Pinpoint the cell where the given text exists, returning its (x, y) midpoint coordinate. 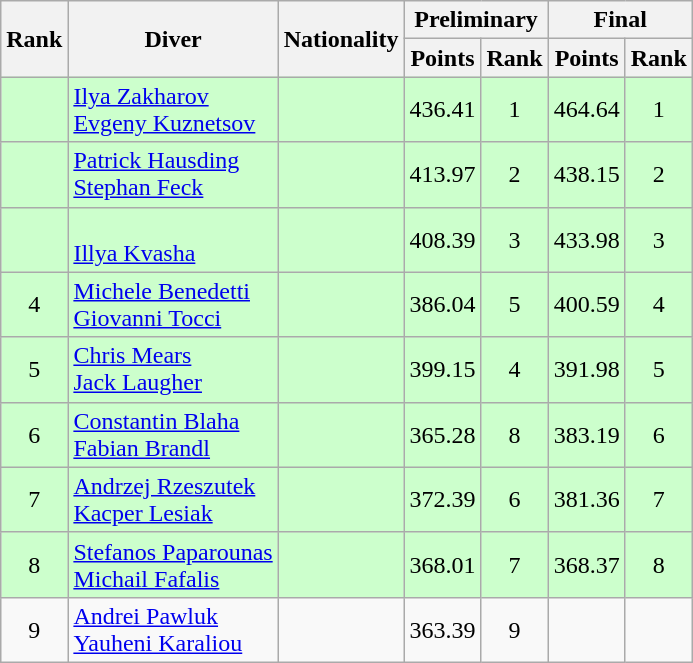
391.98 (586, 370)
Stefanos PaparounasMichail Fafalis (173, 564)
400.59 (586, 304)
383.19 (586, 434)
408.39 (442, 240)
Patrick HausdingStephan Feck (173, 174)
Nationality (341, 39)
Michele BenedettiGiovanni Tocci (173, 304)
433.98 (586, 240)
Andrei PawlukYauheni Karaliou (173, 630)
Chris MearsJack Laugher (173, 370)
438.15 (586, 174)
413.97 (442, 174)
372.39 (442, 500)
464.64 (586, 110)
Illya Kvasha (173, 240)
381.36 (586, 500)
363.39 (442, 630)
436.41 (442, 110)
Preliminary (476, 20)
386.04 (442, 304)
Final (620, 20)
399.15 (442, 370)
Diver (173, 39)
Constantin BlahaFabian Brandl (173, 434)
368.01 (442, 564)
365.28 (442, 434)
Ilya ZakharovEvgeny Kuznetsov (173, 110)
368.37 (586, 564)
Andrzej RzeszutekKacper Lesiak (173, 500)
